Capture the cell that displays the provided text and extract its [x, y] central coordinate. 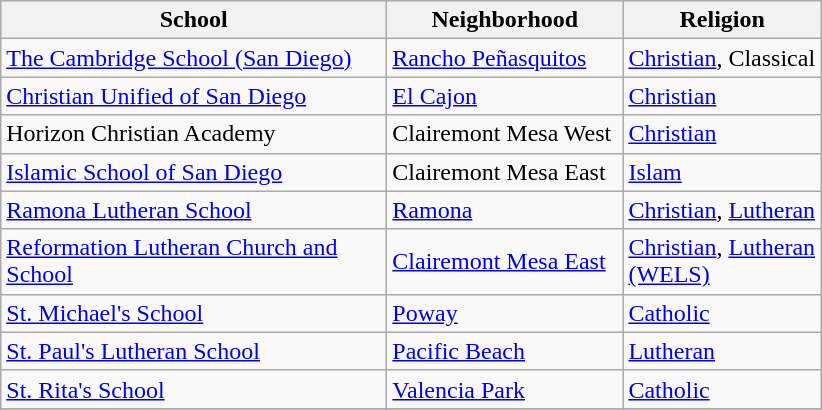
Rancho Peñasquitos [505, 58]
St. Rita's School [194, 389]
Valencia Park [505, 389]
Horizon Christian Academy [194, 134]
Christian, Lutheran (WELS) [722, 262]
Clairemont Mesa West [505, 134]
Poway [505, 313]
Neighborhood [505, 20]
Ramona Lutheran School [194, 210]
Reformation Lutheran Church and School [194, 262]
School [194, 20]
Islam [722, 172]
Pacific Beach [505, 351]
Christian, Classical [722, 58]
Christian, Lutheran [722, 210]
St. Michael's School [194, 313]
Ramona [505, 210]
Christian Unified of San Diego [194, 96]
St. Paul's Lutheran School [194, 351]
The Cambridge School (San Diego) [194, 58]
El Cajon [505, 96]
Islamic School of San Diego [194, 172]
Lutheran [722, 351]
Religion [722, 20]
